Capture the cell that displays the provided text and extract its [x, y] central coordinate. 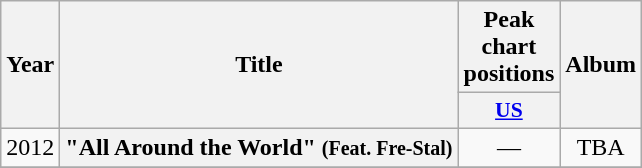
Year [30, 65]
— [509, 147]
TBA [601, 147]
"All Around the World" (Feat. Fre-Stal) [259, 147]
Album [601, 65]
Peak chart positions [509, 47]
US [509, 111]
Title [259, 65]
2012 [30, 147]
